Extract the [x, y] coordinate from the center of the cell holding the provided text.  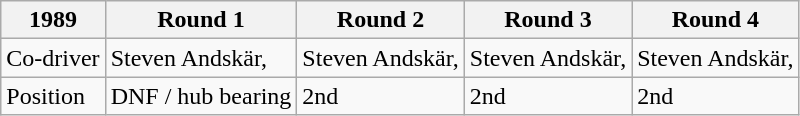
Round 4 [716, 20]
Round 3 [548, 20]
Round 2 [380, 20]
DNF / hub bearing [201, 96]
1989 [53, 20]
Co-driver [53, 58]
Round 1 [201, 20]
Position [53, 96]
